Return (X, Y) of the center of cell containing provided text 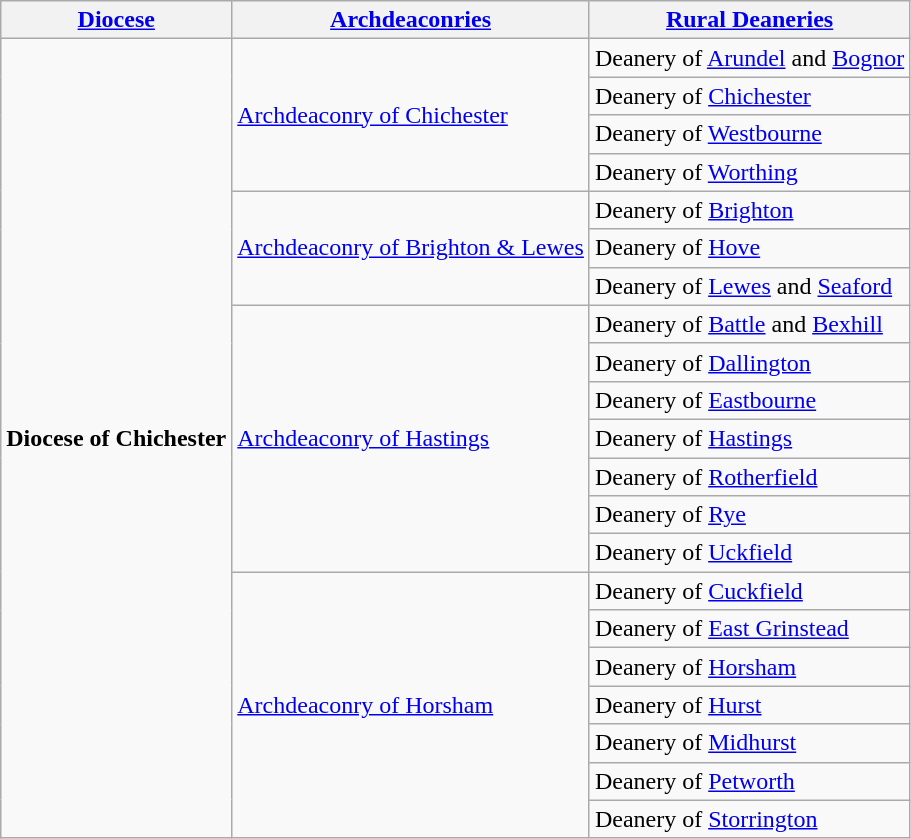
Archdeaconry of Brighton & Lewes (411, 248)
Rural Deaneries (749, 20)
Deanery of Worthing (749, 172)
Deanery of Cuckfield (749, 591)
Deanery of Eastbourne (749, 400)
Deanery of Rye (749, 515)
Deanery of Hastings (749, 438)
Archdeaconry of Horsham (411, 705)
Deanery of Battle and Bexhill (749, 324)
Archdeaconries (411, 20)
Deanery of Lewes and Seaford (749, 286)
Diocese (116, 20)
Archdeaconry of Chichester (411, 115)
Diocese of Chichester (116, 438)
Deanery of Midhurst (749, 743)
Deanery of Rotherfield (749, 477)
Deanery of Storrington (749, 819)
Archdeaconry of Hastings (411, 438)
Deanery of Westbourne (749, 134)
Deanery of Chichester (749, 96)
Deanery of East Grinstead (749, 629)
Deanery of Arundel and Bognor (749, 58)
Deanery of Dallington (749, 362)
Deanery of Hurst (749, 705)
Deanery of Horsham (749, 667)
Deanery of Petworth (749, 781)
Deanery of Brighton (749, 210)
Deanery of Hove (749, 248)
Deanery of Uckfield (749, 553)
